Output the [x, y] coordinate of the center of the cell containing the given text.  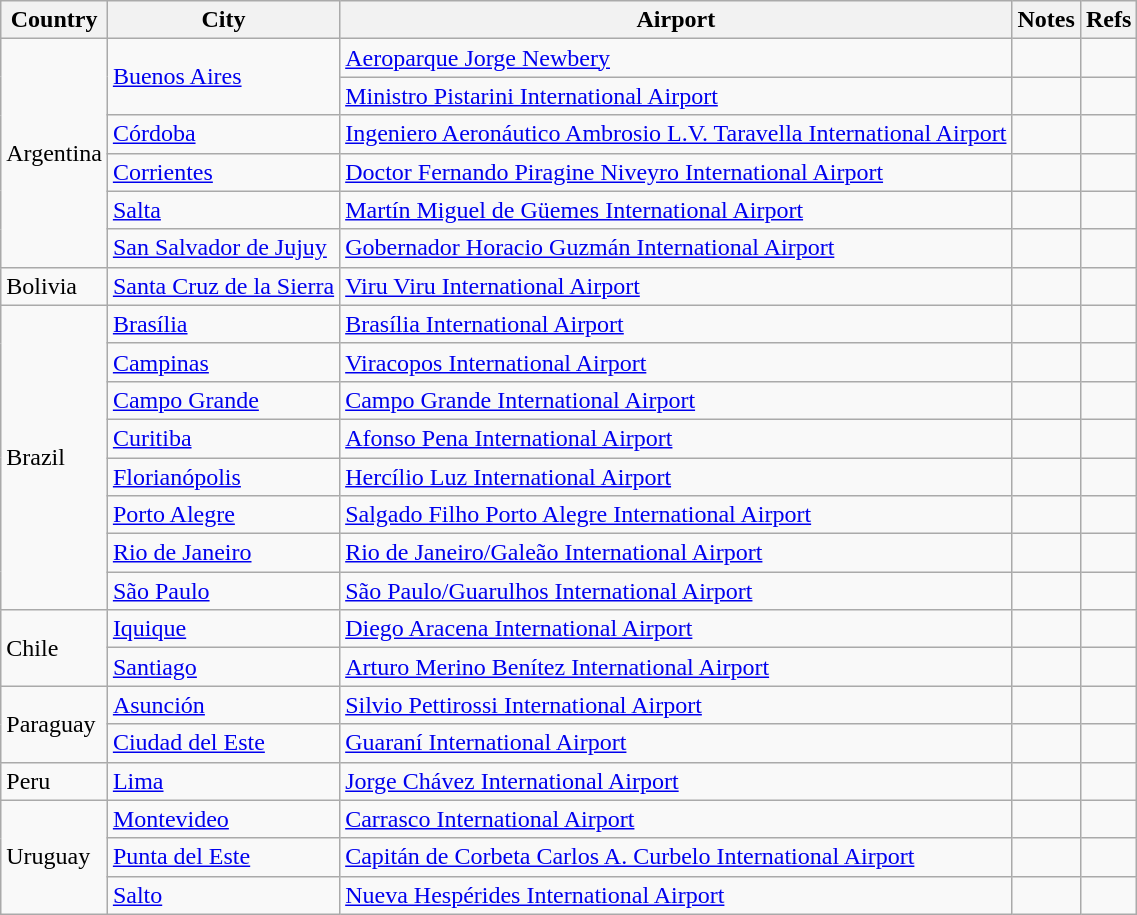
Rio de Janeiro [223, 553]
Capitán de Corbeta Carlos A. Curbelo International Airport [676, 857]
Airport [676, 20]
Viru Viru International Airport [676, 286]
Guaraní International Airport [676, 743]
Hercílio Luz International Airport [676, 477]
San Salvador de Jujuy [223, 248]
Nueva Hespérides International Airport [676, 895]
Peru [54, 781]
Ingeniero Aeronáutico Ambrosio L.V. Taravella International Airport [676, 134]
Arturo Merino Benítez International Airport [676, 667]
City [223, 20]
Bolivia [54, 286]
Asunción [223, 705]
Lima [223, 781]
Gobernador Horacio Guzmán International Airport [676, 248]
Montevideo [223, 819]
Martín Miguel de Güemes International Airport [676, 210]
Córdoba [223, 134]
São Paulo/Guarulhos International Airport [676, 591]
Campinas [223, 362]
Brasília [223, 324]
Rio de Janeiro/Galeão International Airport [676, 553]
Porto Alegre [223, 515]
Punta del Este [223, 857]
Viracopos International Airport [676, 362]
Buenos Aires [223, 77]
Brazil [54, 457]
Campo Grande International Airport [676, 400]
Iquique [223, 629]
Santiago [223, 667]
Ministro Pistarini International Airport [676, 96]
Country [54, 20]
Ciudad del Este [223, 743]
Salto [223, 895]
Afonso Pena International Airport [676, 438]
Diego Aracena International Airport [676, 629]
Silvio Pettirossi International Airport [676, 705]
Brasília International Airport [676, 324]
Corrientes [223, 172]
Florianópolis [223, 477]
Uruguay [54, 857]
São Paulo [223, 591]
Aeroparque Jorge Newbery [676, 58]
Paraguay [54, 724]
Chile [54, 648]
Curitiba [223, 438]
Salgado Filho Porto Alegre International Airport [676, 515]
Refs [1108, 20]
Santa Cruz de la Sierra [223, 286]
Jorge Chávez International Airport [676, 781]
Carrasco International Airport [676, 819]
Salta [223, 210]
Notes [1046, 20]
Campo Grande [223, 400]
Argentina [54, 153]
Doctor Fernando Piragine Niveyro International Airport [676, 172]
